Return the [x, y] coordinate for the center point of the cell that contains the specified text.  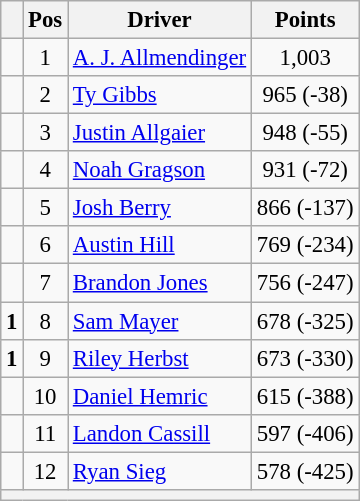
Driver [160, 20]
Points [304, 20]
931 (-72) [304, 170]
578 (-425) [304, 471]
615 (-388) [304, 396]
12 [46, 471]
7 [46, 283]
965 (-38) [304, 95]
597 (-406) [304, 433]
Riley Herbst [160, 358]
866 (-137) [304, 208]
948 (-55) [304, 133]
769 (-234) [304, 245]
8 [46, 321]
678 (-325) [304, 321]
Austin Hill [160, 245]
Noah Gragson [160, 170]
Sam Mayer [160, 321]
4 [46, 170]
Daniel Hemric [160, 396]
673 (-330) [304, 358]
Landon Cassill [160, 433]
2 [46, 95]
11 [46, 433]
Pos [46, 20]
Ty Gibbs [160, 95]
756 (-247) [304, 283]
Ryan Sieg [160, 471]
Josh Berry [160, 208]
5 [46, 208]
9 [46, 358]
Brandon Jones [160, 283]
6 [46, 245]
10 [46, 396]
A. J. Allmendinger [160, 58]
3 [46, 133]
Justin Allgaier [160, 133]
1,003 [304, 58]
